Output the (x, y) coordinate of the center of the cell containing the given text.  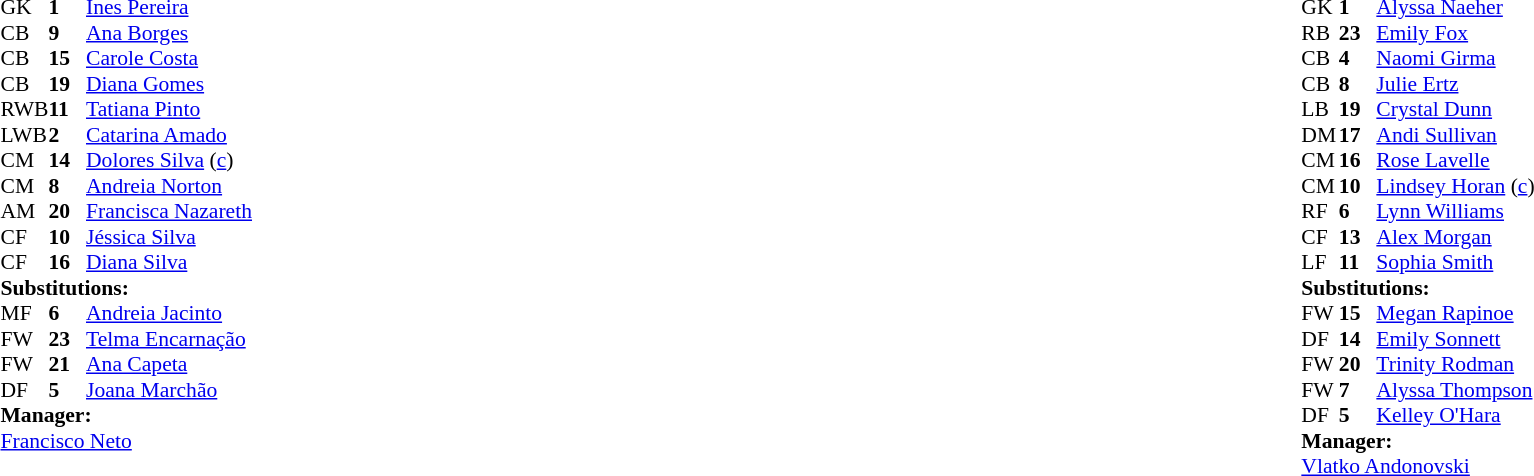
LB (1320, 109)
Alyssa Thompson (1455, 390)
RB (1320, 33)
Rose Lavelle (1455, 161)
Julie Ertz (1455, 84)
Jéssica Silva (169, 237)
Diana Silva (169, 263)
Catarina Amado (169, 135)
LF (1320, 263)
2 (67, 135)
DM (1320, 135)
Francisco Neto (126, 441)
Sophia Smith (1455, 263)
Telma Encarnação (169, 339)
Ana Capeta (169, 365)
21 (67, 365)
17 (1358, 135)
Trinity Rodman (1455, 365)
Francisca Nazareth (169, 211)
Andreia Norton (169, 186)
Emily Fox (1455, 33)
AM (24, 211)
Tatiana Pinto (169, 109)
MF (24, 313)
Lindsey Horan (c) (1455, 186)
Carole Costa (169, 59)
Kelley O'Hara (1455, 415)
Diana Gomes (169, 84)
LWB (24, 135)
Andreia Jacinto (169, 313)
Lynn Williams (1455, 211)
RWB (24, 109)
Crystal Dunn (1455, 109)
Alex Morgan (1455, 237)
4 (1358, 59)
9 (67, 33)
Ana Borges (169, 33)
Joana Marchão (169, 390)
RF (1320, 211)
13 (1358, 237)
7 (1358, 390)
Emily Sonnett (1455, 339)
Andi Sullivan (1455, 135)
Dolores Silva (c) (169, 161)
Naomi Girma (1455, 59)
Megan Rapinoe (1455, 313)
